Capture the cell that displays the provided text and extract its (x, y) central coordinate. 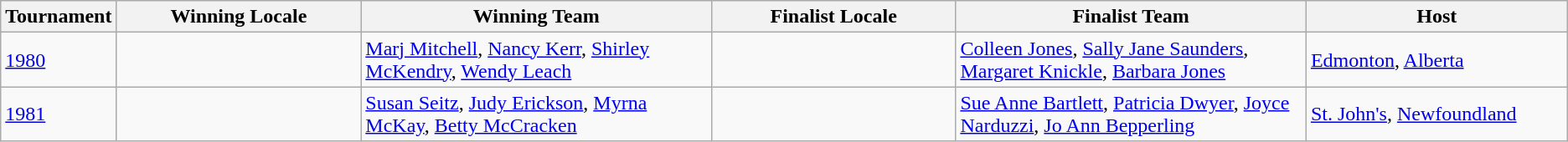
Sue Anne Bartlett, Patricia Dwyer, Joyce Narduzzi, Jo Ann Bepperling (1131, 114)
Tournament (59, 17)
Finalist Team (1131, 17)
1981 (59, 114)
1980 (59, 60)
Winning Locale (239, 17)
Marj Mitchell, Nancy Kerr, Shirley McKendry, Wendy Leach (536, 60)
Susan Seitz, Judy Erickson, Myrna McKay, Betty McCracken (536, 114)
Winning Team (536, 17)
Edmonton, Alberta (1436, 60)
St. John's, Newfoundland (1436, 114)
Finalist Locale (833, 17)
Colleen Jones, Sally Jane Saunders, Margaret Knickle, Barbara Jones (1131, 60)
Host (1436, 17)
